Capture the cell that displays the provided text and extract its (X, Y) central coordinate. 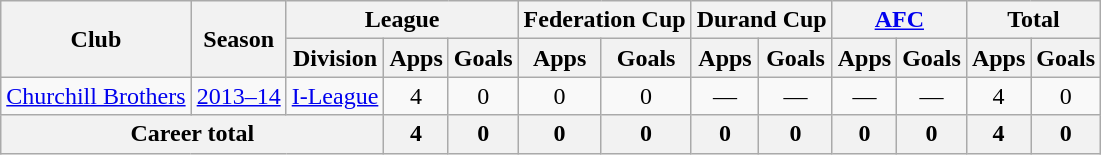
AFC (899, 20)
Churchill Brothers (96, 96)
League (402, 20)
2013–14 (238, 96)
I-League (335, 96)
Federation Cup (604, 20)
Career total (192, 134)
Durand Cup (762, 20)
Club (96, 39)
Division (335, 58)
Total (1033, 20)
Season (238, 39)
